Return the (x, y) coordinate for the center point of the cell that contains the specified text.  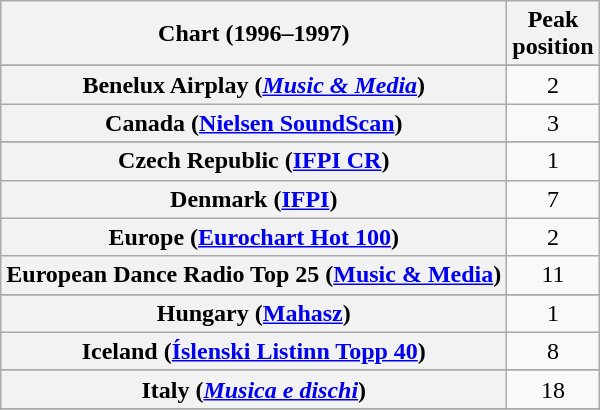
7 (553, 199)
8 (553, 351)
11 (553, 275)
Hungary (Mahasz) (254, 313)
Denmark (IFPI) (254, 199)
Europe (Eurochart Hot 100) (254, 237)
Czech Republic (IFPI CR) (254, 161)
Peakposition (553, 34)
Chart (1996–1997) (254, 34)
European Dance Radio Top 25 (Music & Media) (254, 275)
Iceland (Íslenski Listinn Topp 40) (254, 351)
3 (553, 123)
Italy (Musica e dischi) (254, 389)
18 (553, 389)
Canada (Nielsen SoundScan) (254, 123)
Benelux Airplay (Music & Media) (254, 85)
